Return (X, Y) of the center of cell containing provided text 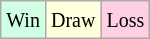
Loss (126, 20)
Draw (72, 20)
Win (24, 20)
